Scan for the cell matching the given text and deliver its (X, Y) coordinate at center. 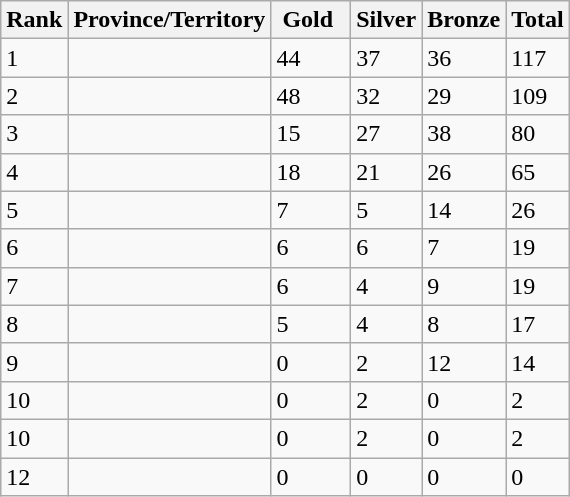
Gold (311, 20)
15 (311, 134)
18 (311, 172)
65 (538, 172)
48 (311, 96)
Silver (386, 20)
1 (34, 58)
21 (386, 172)
109 (538, 96)
37 (386, 58)
17 (538, 324)
38 (464, 134)
29 (464, 96)
Total (538, 20)
27 (386, 134)
117 (538, 58)
Province/Territory (170, 20)
Bronze (464, 20)
36 (464, 58)
32 (386, 96)
80 (538, 134)
44 (311, 58)
3 (34, 134)
Rank (34, 20)
